Identify which cell holds the provided text, then report its [x, y] central coordinate. 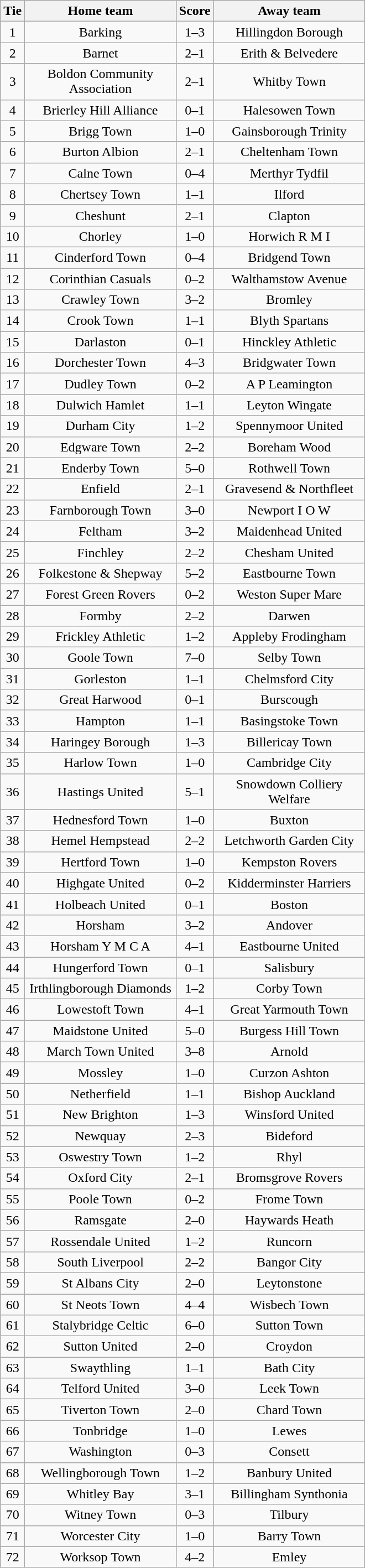
25 [13, 552]
13 [13, 300]
Worcester City [101, 1536]
Enderby Town [101, 468]
53 [13, 1157]
Brierley Hill Alliance [101, 110]
Hertford Town [101, 862]
Basingstoke Town [289, 721]
Bath City [289, 1368]
Wisbech Town [289, 1304]
63 [13, 1368]
Hillingdon Borough [289, 32]
18 [13, 405]
Walthamstow Avenue [289, 278]
29 [13, 637]
Spennymoor United [289, 426]
19 [13, 426]
Billingham Synthonia [289, 1494]
47 [13, 1031]
Runcorn [289, 1241]
Horsham [101, 925]
A P Leamington [289, 384]
Hastings United [101, 791]
6 [13, 152]
Lowestoft Town [101, 1010]
Snowdown Colliery Welfare [289, 791]
Boldon Community Association [101, 82]
Banbury United [289, 1473]
Boston [289, 904]
31 [13, 679]
7–0 [195, 658]
Corinthian Casuals [101, 278]
Cheshunt [101, 215]
Away team [289, 11]
Clapton [289, 215]
Frome Town [289, 1199]
Weston Super Mare [289, 594]
Poole Town [101, 1199]
2–3 [195, 1136]
Hampton [101, 721]
65 [13, 1410]
Great Harwood [101, 700]
Hungerford Town [101, 968]
Tilbury [289, 1515]
Burgess Hill Town [289, 1031]
4–4 [195, 1304]
10 [13, 236]
Gainsborough Trinity [289, 131]
Score [195, 11]
6–0 [195, 1326]
40 [13, 883]
Cambridge City [289, 763]
50 [13, 1094]
56 [13, 1220]
54 [13, 1178]
Buxton [289, 820]
Eastbourne United [289, 946]
Horsham Y M C A [101, 946]
Telford United [101, 1389]
48 [13, 1052]
45 [13, 989]
7 [13, 173]
St Albans City [101, 1283]
5–2 [195, 573]
Kidderminster Harriers [289, 883]
4–3 [195, 363]
Wellingborough Town [101, 1473]
22 [13, 489]
Ilford [289, 194]
57 [13, 1241]
Durham City [101, 426]
Halesowen Town [289, 110]
Oswestry Town [101, 1157]
Merthyr Tydfil [289, 173]
17 [13, 384]
72 [13, 1557]
21 [13, 468]
Consett [289, 1452]
5–1 [195, 791]
Letchworth Garden City [289, 841]
Bromsgrove Rovers [289, 1178]
Cinderford Town [101, 257]
Worksop Town [101, 1557]
14 [13, 321]
27 [13, 594]
Bishop Auckland [289, 1094]
20 [13, 447]
Maidenhead United [289, 531]
Ramsgate [101, 1220]
Bridgend Town [289, 257]
Barry Town [289, 1536]
Witney Town [101, 1515]
Chesham United [289, 552]
Emley [289, 1557]
Newport I O W [289, 510]
Harlow Town [101, 763]
Croydon [289, 1347]
5 [13, 131]
32 [13, 700]
Curzon Ashton [289, 1073]
Billericay Town [289, 742]
New Brighton [101, 1115]
Rothwell Town [289, 468]
37 [13, 820]
Winsford United [289, 1115]
Blyth Spartans [289, 321]
Rhyl [289, 1157]
Dudley Town [101, 384]
Dorchester Town [101, 363]
4–2 [195, 1557]
30 [13, 658]
St Neots Town [101, 1304]
Bridgwater Town [289, 363]
Netherfield [101, 1094]
Andover [289, 925]
Leek Town [289, 1389]
Finchley [101, 552]
34 [13, 742]
Irthlingborough Diamonds [101, 989]
11 [13, 257]
Washington [101, 1452]
Swaythling [101, 1368]
Haywards Heath [289, 1220]
Barking [101, 32]
51 [13, 1115]
46 [13, 1010]
Darlaston [101, 342]
16 [13, 363]
Selby Town [289, 658]
Farnborough Town [101, 510]
61 [13, 1326]
Hemel Hempstead [101, 841]
Bromley [289, 300]
43 [13, 946]
Eastbourne Town [289, 573]
70 [13, 1515]
Holbeach United [101, 904]
Hinckley Athletic [289, 342]
1 [13, 32]
Highgate United [101, 883]
Gravesend & Northfleet [289, 489]
Forest Green Rovers [101, 594]
55 [13, 1199]
South Liverpool [101, 1262]
8 [13, 194]
39 [13, 862]
Dulwich Hamlet [101, 405]
Formby [101, 616]
35 [13, 763]
Gorleston [101, 679]
Rossendale United [101, 1241]
Bideford [289, 1136]
Frickley Athletic [101, 637]
59 [13, 1283]
Barnet [101, 53]
Burton Albion [101, 152]
Great Yarmouth Town [289, 1010]
2 [13, 53]
58 [13, 1262]
Boreham Wood [289, 447]
Chard Town [289, 1410]
66 [13, 1431]
62 [13, 1347]
52 [13, 1136]
26 [13, 573]
64 [13, 1389]
Tie [13, 11]
Maidstone United [101, 1031]
67 [13, 1452]
Stalybridge Celtic [101, 1326]
36 [13, 791]
Chorley [101, 236]
3–8 [195, 1052]
Kempston Rovers [289, 862]
38 [13, 841]
60 [13, 1304]
Goole Town [101, 658]
24 [13, 531]
March Town United [101, 1052]
3–1 [195, 1494]
Bangor City [289, 1262]
Crawley Town [101, 300]
Tiverton Town [101, 1410]
71 [13, 1536]
Leyton Wingate [289, 405]
Brigg Town [101, 131]
Corby Town [289, 989]
Appleby Frodingham [289, 637]
Chertsey Town [101, 194]
Erith & Belvedere [289, 53]
33 [13, 721]
Leytonstone [289, 1283]
Arnold [289, 1052]
41 [13, 904]
Burscough [289, 700]
Folkestone & Shepway [101, 573]
Sutton United [101, 1347]
Calne Town [101, 173]
Sutton Town [289, 1326]
44 [13, 968]
Salisbury [289, 968]
Crook Town [101, 321]
15 [13, 342]
69 [13, 1494]
Darwen [289, 616]
12 [13, 278]
9 [13, 215]
Horwich R M I [289, 236]
Home team [101, 11]
3 [13, 82]
49 [13, 1073]
23 [13, 510]
Enfield [101, 489]
42 [13, 925]
Tonbridge [101, 1431]
68 [13, 1473]
Oxford City [101, 1178]
Edgware Town [101, 447]
4 [13, 110]
Haringey Borough [101, 742]
Mossley [101, 1073]
Feltham [101, 531]
Newquay [101, 1136]
Whitby Town [289, 82]
Hednesford Town [101, 820]
Chelmsford City [289, 679]
Cheltenham Town [289, 152]
28 [13, 616]
Whitley Bay [101, 1494]
Lewes [289, 1431]
